Search for the cell housing the specified text and yield its (X, Y) center coordinate. 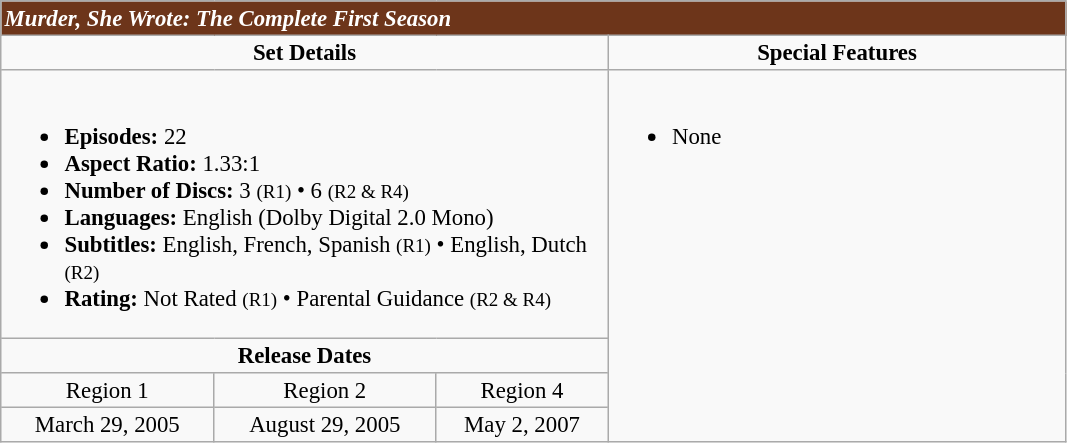
Release Dates (305, 356)
Region 4 (522, 390)
August 29, 2005 (325, 425)
March 29, 2005 (108, 425)
None (837, 256)
Special Features (837, 52)
May 2, 2007 (522, 425)
Region 2 (325, 390)
Murder, She Wrote: The Complete First Season (534, 18)
Region 1 (108, 390)
Set Details (305, 52)
